Return the [X, Y] coordinate for the center point of the cell that contains the specified text.  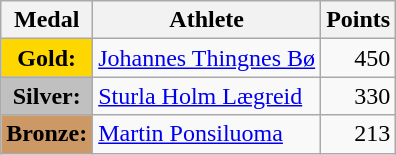
Athlete [207, 20]
Johannes Thingnes Bø [207, 58]
Bronze: [47, 134]
450 [358, 58]
330 [358, 96]
Gold: [47, 58]
Points [358, 20]
Martin Ponsiluoma [207, 134]
213 [358, 134]
Medal [47, 20]
Sturla Holm Lægreid [207, 96]
Silver: [47, 96]
